From the cell containing the given text, extract its center point as (x, y) coordinate. 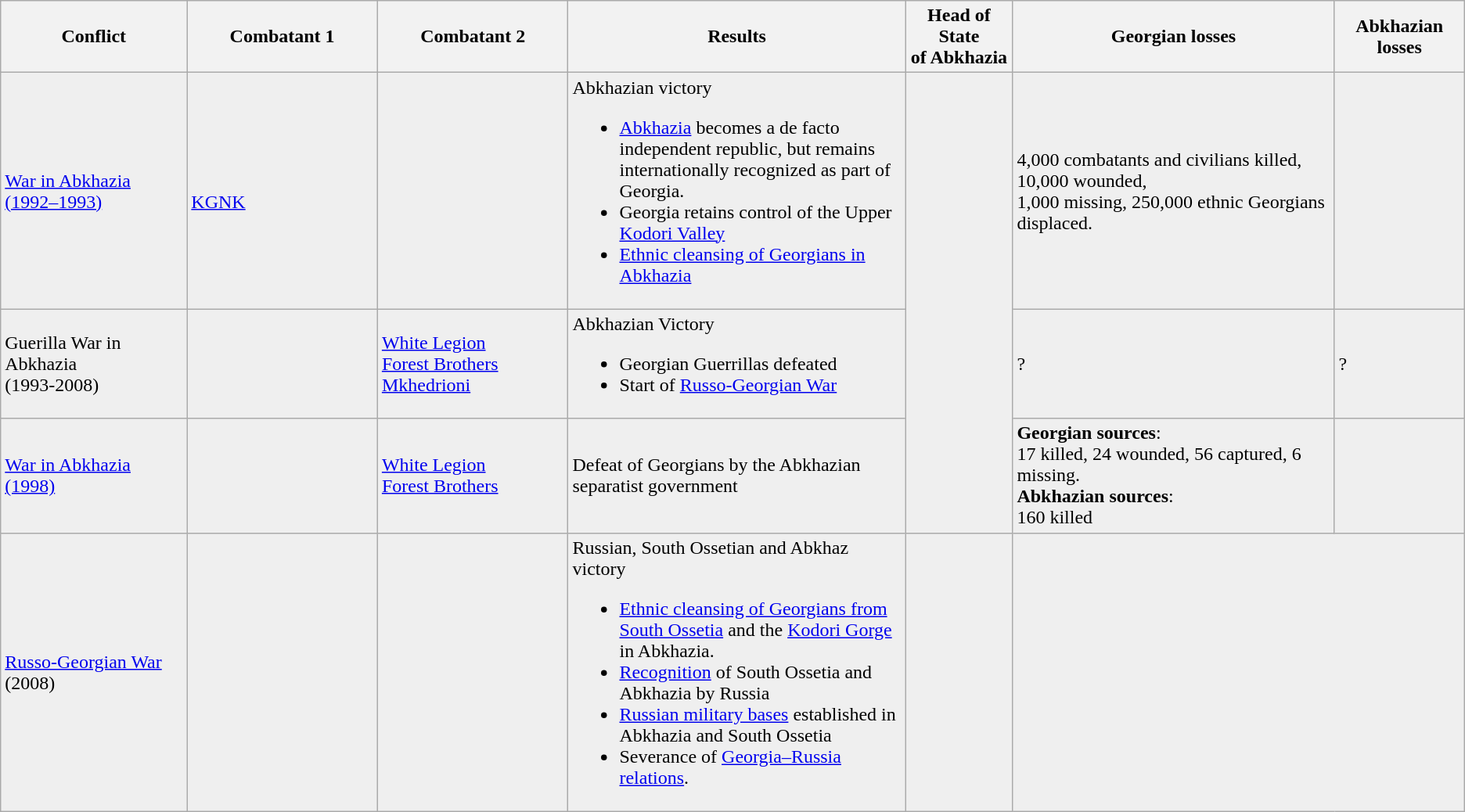
Conflict (94, 37)
White Legion Forest BrothersMkhedrioni (473, 364)
War in Abkhazia (1992–1993) (94, 191)
Combatant 1 (283, 37)
Defeat of Georgians by the Abkhazian separatist government (737, 476)
Combatant 2 (473, 37)
Georgian losses (1174, 37)
Russo-Georgian War (2008) (94, 672)
Abkhazian VictoryGeorgian Guerrillas defeatedStart of Russo-Georgian War (737, 364)
White Legion Forest Brothers (473, 476)
Guerilla War in Abkhazia(1993-2008) (94, 364)
Abkhazian losses (1399, 37)
War in Abkhazia (1998) (94, 476)
Results (737, 37)
Head of Stateof Abkhazia (959, 37)
Georgian sources:17 killed, 24 wounded, 56 captured, 6 missing.Abkhazian sources:160 killed (1174, 476)
4,000 combatants and civilians killed, 10,000 wounded,1,000 missing, 250,000 ethnic Georgians displaced. (1174, 191)
KGNK (283, 191)
